For the text-containing cell, return its midpoint in [X, Y] coordinate format. 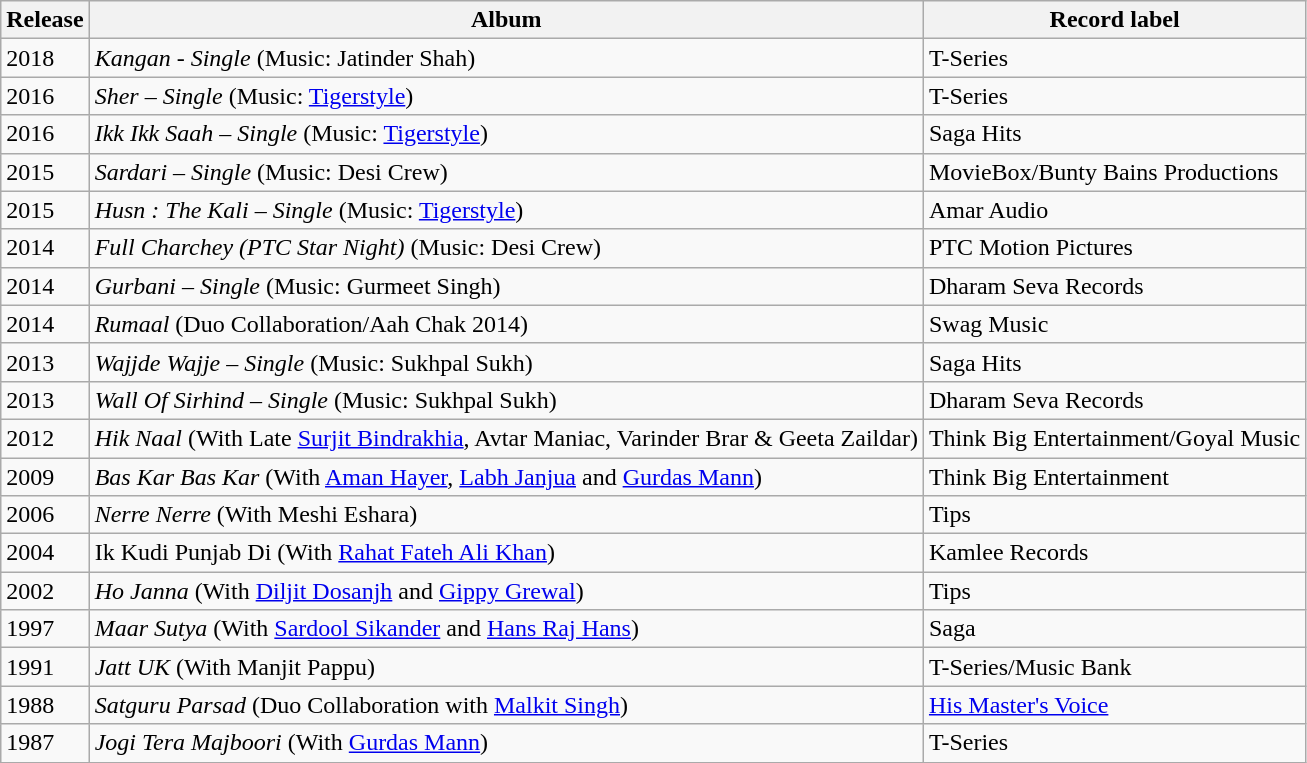
Ik Kudi Punjab Di (With Rahat Fateh Ali Khan) [506, 553]
Amar Audio [1114, 210]
Full Charchey (PTC Star Night) (Music: Desi Crew) [506, 248]
Nerre Nerre (With Meshi Eshara) [506, 515]
1987 [45, 743]
Release [45, 20]
2004 [45, 553]
MovieBox/Bunty Bains Productions [1114, 172]
Wall Of Sirhind – Single (Music: Sukhpal Sukh) [506, 400]
Husn : The Kali – Single (Music: Tigerstyle) [506, 210]
Album [506, 20]
Bas Kar Bas Kar (With Aman Hayer, Labh Janjua and Gurdas Mann) [506, 477]
1988 [45, 705]
1997 [45, 629]
Ho Janna (With Diljit Dosanjh and Gippy Grewal) [506, 591]
Jatt UK (With Manjit Pappu) [506, 667]
PTC Motion Pictures [1114, 248]
Gurbani – Single (Music: Gurmeet Singh) [506, 286]
2018 [45, 58]
Wajjde Wajje – Single (Music: Sukhpal Sukh) [506, 362]
Kamlee Records [1114, 553]
Kangan - Single (Music: Jatinder Shah) [506, 58]
Jogi Tera Majboori (With Gurdas Mann) [506, 743]
His Master's Voice [1114, 705]
Maar Sutya (With Sardool Sikander and Hans Raj Hans) [506, 629]
Ikk Ikk Saah – Single (Music: Tigerstyle) [506, 134]
Saga [1114, 629]
Think Big Entertainment [1114, 477]
T-Series/Music Bank [1114, 667]
Think Big Entertainment/Goyal Music [1114, 438]
2012 [45, 438]
Swag Music [1114, 324]
Sardari – Single (Music: Desi Crew) [506, 172]
2006 [45, 515]
Satguru Parsad (Duo Collaboration with Malkit Singh) [506, 705]
2002 [45, 591]
1991 [45, 667]
Sher – Single (Music: Tigerstyle) [506, 96]
Rumaal (Duo Collaboration/Aah Chak 2014) [506, 324]
Record label [1114, 20]
2009 [45, 477]
Hik Naal (With Late Surjit Bindrakhia, Avtar Maniac, Varinder Brar & Geeta Zaildar) [506, 438]
